Scan for the cell matching the given text and deliver its [x, y] coordinate at center. 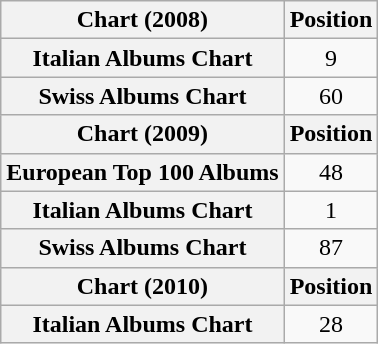
48 [331, 172]
Chart (2008) [142, 20]
Chart (2010) [142, 286]
87 [331, 248]
Chart (2009) [142, 134]
60 [331, 96]
1 [331, 210]
European Top 100 Albums [142, 172]
9 [331, 58]
28 [331, 324]
